Capture the cell that displays the provided text and extract its (x, y) central coordinate. 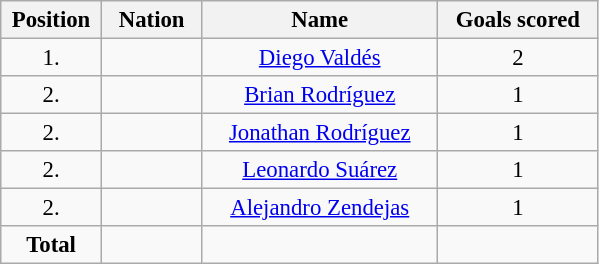
Position (52, 20)
Name (320, 20)
Diego Valdés (320, 58)
Goals scored (518, 20)
Nation (152, 20)
1. (52, 58)
Alejandro Zendejas (320, 208)
Jonathan Rodríguez (320, 133)
Leonardo Suárez (320, 170)
2 (518, 58)
Total (52, 245)
Brian Rodríguez (320, 95)
